Determine the (x, y) coordinate at the center of the cell enclosing the given text.  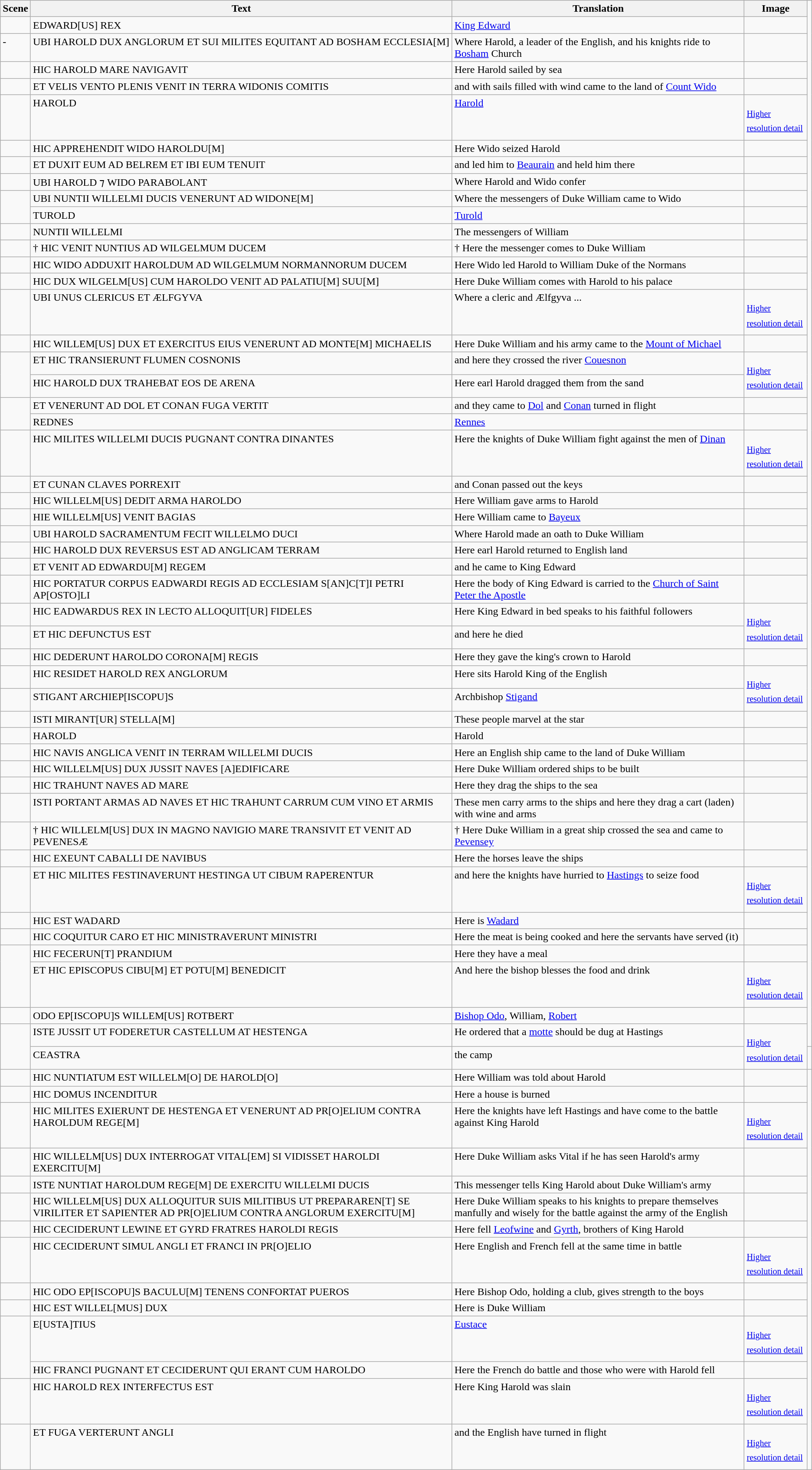
ET VELIS VENTO PLENIS VENIT IN TERRA WIDONIS COMITIS (241, 86)
E[USTA]TIUS (241, 1339)
ET HIC TRANSIERUNT FLUMEN COSNONIS (241, 363)
HIC EST WILLEL[MUS] DUX (241, 1308)
HIC HAROLD DUX REVERSUS EST AD ANGLICAM TERRAM (241, 550)
Here William gave arms to Harold (598, 501)
HIC COQUITUR CARO ET HIC MINISTRAVERUNT MINISTRI (241, 937)
and he came to King Edward (598, 567)
† Here the messenger comes to Duke William (598, 248)
These men carry arms to the ships and here they drag a cart (laden) with wine and arms (598, 807)
Here Wido led Harold to William Duke of the Normans (598, 265)
HIC FRANCI PUGNANT ET CECIDERUNT QUI ERANT CUM HAROLDO (241, 1370)
HIC WILLEM[US] DUX ET EXERCITUS EIUS VENERUNT AD MONTE[M] MICHAELIS (241, 343)
† HIC WILLELM[US] DUX IN MAGNO NAVIGIO MARE TRANSIVIT ET VENIT AD PEVENESÆ (241, 836)
HIC CECIDERUNT SIMUL ANGLI ET FRANCI IN PR[O]ELIO (241, 1260)
ET DUXIT EUM AD BELREM ET IBI EUM TENUIT (241, 165)
the camp (598, 1058)
Here the body of King Edward is carried to the Church of Saint Peter the Apostle (598, 589)
HIE WILLELM[US] VENIT BAGIAS (241, 517)
ET HIC EPISCOPUS CIBU[M] ET POTU[M] BENEDICIT (241, 984)
HIC NAVIS ANGLICA VENIT IN TERRAM WILLELMI DUCIS (241, 752)
Here fell Leofwine and Gyrth, brothers of King Harold (598, 1229)
ISTI PORTANT ARMAS AD NAVES ET HIC TRAHUNT CARRUM CUM VINO ET ARMIS (241, 807)
and Conan passed out the keys (598, 484)
TUROLD (241, 215)
and here he died (598, 637)
Where a cleric and Ælfgyva ... (598, 312)
NUNTII WILLELMI (241, 232)
Archbishop Stigand (598, 700)
Here they gave the king's crown to Harold (598, 657)
Scene (16, 9)
These people marvel at the star (598, 719)
HIC TRAHUNT NAVES AD MARE (241, 785)
HIC CECIDERUNT LEWINE ET GYRD FRATRES HAROLDI REGIS (241, 1229)
ET FUGA VERTERUNT ANGLI (241, 1447)
Here a house is burned (598, 1094)
UBI HAROLD ⁊ WIDO PARABOLANT (241, 182)
Bishop Odo, William, Robert (598, 1016)
The messengers of William (598, 232)
Here sits Harold King of the English (598, 677)
EDWARD[US] REX (241, 25)
HIC WILLELM[US] DUX JUSSIT NAVES [A]EDIFICARE (241, 769)
Where the messengers of Duke William came to Wido (598, 199)
REDNES (241, 422)
and here the knights have hurried to Hastings to seize food (598, 890)
Here an English ship came to the land of Duke William (598, 752)
- (16, 48)
STIGANT ARCHIEP[ISCOPU]S (241, 700)
HIC WILLELM[US] DUX ALLOQUITUR SUIS MILITIBUS UT PREPARAREN[T] SE VIRILITER ET SAPIENTER AD PR[O]ELIUM CONTRA ANGLORUM EXERCITU[M] (241, 1207)
Here Harold sailed by sea (598, 70)
Translation (598, 9)
Here William came to Bayeux (598, 517)
and here they crossed the river Couesnon (598, 363)
Here they have a meal (598, 954)
and they came to Dol and Conan turned in flight (598, 405)
UBI UNUS CLERICUS ET ÆLFGYVA (241, 312)
HIC PORTATUR CORPUS EADWARDI REGIS AD ECCLESIAM S[AN]C[T]I PETRI AP[OSTO]LI (241, 589)
HIC WILLELM[US] DEDIT ARMA HAROLDO (241, 501)
Here is Duke William (598, 1308)
Here is Wadard (598, 921)
ISTE JUSSIT UT FODERETUR CASTELLUM AT HESTENGA (241, 1036)
HIC NUNTIATUM EST WILLELM[O] DE HAROLD[O] (241, 1078)
Here Duke William comes with Harold to his palace (598, 281)
This messenger tells King Harold about Duke William's army (598, 1184)
UBI HAROLD SACRAMENTUM FECIT WILLELMO DUCI (241, 534)
HIC ODO EP[ISCOPU]S BACULU[M] TENENS CONFORTAT PUEROS (241, 1291)
CEASTRA (241, 1058)
† Here Duke William in a great ship crossed the sea and came to Pevensey (598, 836)
Here Duke William ordered ships to be built (598, 769)
Here the knights have left Hastings and have come to the battle against King Harold (598, 1125)
He ordered that a motte should be dug at Hastings (598, 1036)
HIC DEDERUNT HAROLDO CORONA[M] REGIS (241, 657)
Image (776, 9)
Here the knights of Duke William fight against the men of Dinan (598, 453)
Eustace (598, 1339)
ET HIC DEFUNCTUS EST (241, 637)
and led him to Beaurain and held him there (598, 165)
Here English and French fell at the same time in battle (598, 1260)
HIC WIDO ADDUXIT HAROLDUM AD WILGELMUM NORMANNORUM DUCEM (241, 265)
Turold (598, 215)
Here King Edward in bed speaks to his faithful followers (598, 615)
Text (241, 9)
ET HIC MILITES FESTINAVERUNT HESTINGA UT CIBUM RAPERENTUR (241, 890)
UBI HAROLD DUX ANGLORUM ET SUI MILITES EQUITANT AD BOSHAM ECCLESIA[M] (241, 48)
Here the French do battle and those who were with Harold fell (598, 1370)
Where Harold, a leader of the English, and his knights ride to Bosham Church (598, 48)
ISTE NUNTIAT HAROLDUM REGE[M] DE EXERCITU WILLELMI DUCIS (241, 1184)
HIC EST WADARD (241, 921)
Here the meat is being cooked and here the servants have served (it) (598, 937)
And here the bishop blesses the food and drink (598, 984)
Here they drag the ships to the sea (598, 785)
HIC WILLELM[US] DUX INTERROGAT VITAL[EM] SI VIDISSET HAROLDI EXERCITU[M] (241, 1162)
HIC HAROLD REX INTERFECTUS EST (241, 1401)
HIC MILITES WILLELMI DUCIS PUGNANT CONTRA DINANTES (241, 453)
Here Wido seized Harold (598, 148)
HIC HAROLD DUX TRAHEBAT EOS DE ARENA (241, 386)
ISTI MIRANT[UR] STELLA[M] (241, 719)
HIC EADWARDUS REX IN LECTO ALLOQUIT[UR] FIDELES (241, 615)
ET VENIT AD EDWARDU[M] REGEM (241, 567)
Rennes (598, 422)
Here Duke William asks Vital if he has seen Harold's army (598, 1162)
HIC EXEUNT CABALLI DE NAVIBUS (241, 858)
HIC HAROLD MARE NAVIGAVIT (241, 70)
Where Harold made an oath to Duke William (598, 534)
ET VENERUNT AD DOL ET CONAN FUGA VERTIT (241, 405)
Here the horses leave the ships (598, 858)
Here Duke William speaks to his knights to prepare themselves manfully and wisely for the battle against the army of the English (598, 1207)
and the English have turned in flight (598, 1447)
ODO EP[ISCOPU]S WILLEM[US] ROTBERT (241, 1016)
UBI NUNTII WILLELMI DUCIS VENERUNT AD WIDONE[M] (241, 199)
Here King Harold was slain (598, 1401)
HIC FECERUN[T] PRANDIUM (241, 954)
Here earl Harold dragged them from the sand (598, 386)
Here Duke William and his army came to the Mount of Michael (598, 343)
HIC DUX WILGELM[US] CUM HAROLDO VENIT AD PALATIU[M] SUU[M] (241, 281)
Where Harold and Wido confer (598, 182)
HIC DOMUS INCENDITUR (241, 1094)
Here William was told about Harold (598, 1078)
ET CUNAN CLAVES PORREXIT (241, 484)
and with sails filled with wind came to the land of Count Wido (598, 86)
HIC MILITES EXIERUNT DE HESTENGA ET VENERUNT AD PR[O]ELIUM CONTRA HAROLDUM REGE[M] (241, 1125)
† HIC VENIT NUNTIUS AD WILGELMUM DUCEM (241, 248)
Here Bishop Odo, holding a club, gives strength to the boys (598, 1291)
Here earl Harold returned to English land (598, 550)
HIC RESIDET HAROLD REX ANGLORUM (241, 677)
King Edward (598, 25)
HIC APPREHENDIT WIDO HAROLDU[M] (241, 148)
